For the text-containing cell, return its midpoint in (x, y) coordinate format. 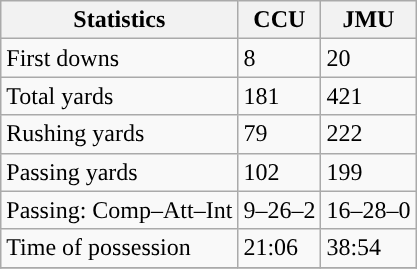
Passing yards (120, 172)
9–26–2 (280, 210)
421 (368, 96)
181 (280, 96)
21:06 (280, 248)
16–28–0 (368, 210)
8 (280, 58)
Passing: Comp–Att–Int (120, 210)
20 (368, 58)
CCU (280, 20)
Time of possession (120, 248)
Statistics (120, 20)
Total yards (120, 96)
Rushing yards (120, 134)
First downs (120, 58)
199 (368, 172)
79 (280, 134)
222 (368, 134)
JMU (368, 20)
102 (280, 172)
38:54 (368, 248)
